Search for the cell housing the specified text and yield its [X, Y] center coordinate. 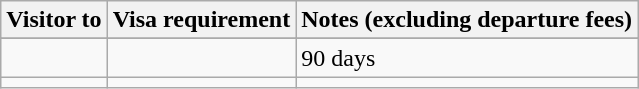
Notes (excluding departure fees) [467, 20]
90 days [467, 58]
Visa requirement [202, 20]
Visitor to [54, 20]
